Pinpoint the cell where the given text exists, returning its (x, y) midpoint coordinate. 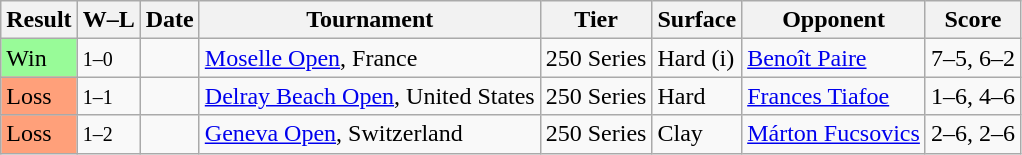
Geneva Open, Switzerland (370, 134)
1–1 (108, 96)
Márton Fucsovics (834, 134)
Score (972, 20)
Opponent (834, 20)
Tier (596, 20)
Tournament (370, 20)
7–5, 6–2 (972, 58)
1–2 (108, 134)
Hard (697, 96)
Surface (697, 20)
Hard (i) (697, 58)
1–0 (108, 58)
Result (39, 20)
W–L (108, 20)
2–6, 2–6 (972, 134)
Delray Beach Open, United States (370, 96)
Moselle Open, France (370, 58)
Clay (697, 134)
Benoît Paire (834, 58)
Date (170, 20)
Win (39, 58)
1–6, 4–6 (972, 96)
Frances Tiafoe (834, 96)
